Search for the cell housing the specified text and yield its (X, Y) center coordinate. 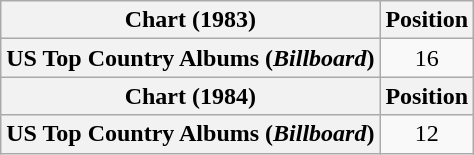
16 (427, 58)
12 (427, 134)
Chart (1984) (190, 96)
Chart (1983) (190, 20)
